Search for the cell housing the specified text and yield its [X, Y] center coordinate. 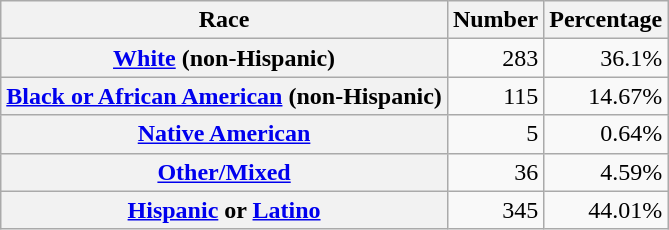
0.64% [606, 134]
Native American [224, 134]
4.59% [606, 172]
44.01% [606, 210]
115 [495, 96]
Race [224, 20]
14.67% [606, 96]
Number [495, 20]
283 [495, 58]
36 [495, 172]
Percentage [606, 20]
345 [495, 210]
5 [495, 134]
36.1% [606, 58]
Hispanic or Latino [224, 210]
Other/Mixed [224, 172]
White (non-Hispanic) [224, 58]
Black or African American (non-Hispanic) [224, 96]
